Scan for the cell matching the given text and deliver its [X, Y] coordinate at center. 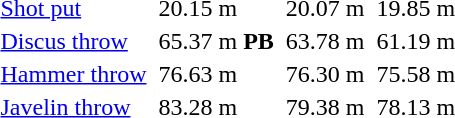
63.78 m [325, 41]
65.37 m PB [216, 41]
76.63 m [216, 74]
76.30 m [325, 74]
